Determine the [x, y] coordinate at the center of the cell enclosing the given text.  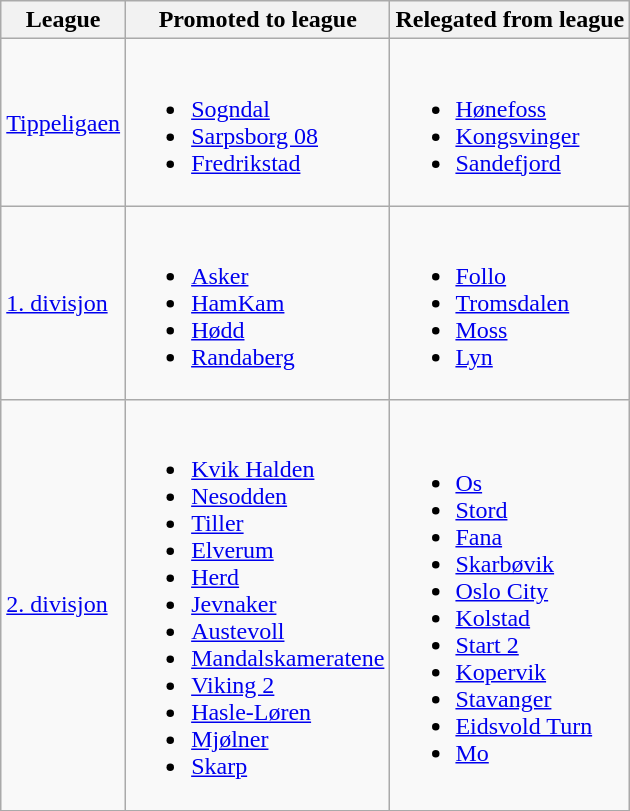
Promoted to league [258, 20]
2. divisjon [64, 605]
Tippeligaen [64, 122]
OsStordFanaSkarbøvikOslo CityKolstadStart 2KopervikStavangerEidsvold TurnMo [510, 605]
Kvik HaldenNesoddenTillerElverumHerdJevnakerAustevollMandalskamerateneViking 2Hasle-LørenMjølnerSkarp [258, 605]
AskerHamKamHøddRandaberg [258, 303]
FolloTromsdalenMossLyn [510, 303]
SogndalSarpsborg 08Fredrikstad [258, 122]
HønefossKongsvingerSandefjord [510, 122]
1. divisjon [64, 303]
League [64, 20]
Relegated from league [510, 20]
